Detect which cell encompasses the target text, then output its [x, y] center coordinate. 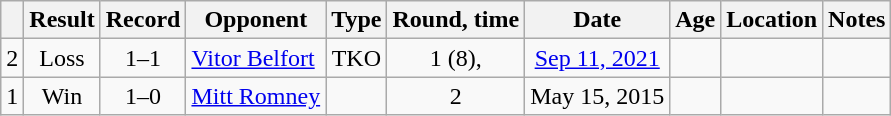
May 15, 2015 [598, 96]
Date [598, 20]
Win [62, 96]
Vitor Belfort [256, 58]
Loss [62, 58]
Type [356, 20]
Sep 11, 2021 [598, 58]
Round, time [456, 20]
Opponent [256, 20]
Notes [857, 20]
Result [62, 20]
1–1 [143, 58]
1 [12, 96]
TKO [356, 58]
Mitt Romney [256, 96]
Record [143, 20]
1 (8), [456, 58]
1–0 [143, 96]
Age [696, 20]
Location [772, 20]
